Extract the [X, Y] coordinate from the center of the cell holding the provided text.  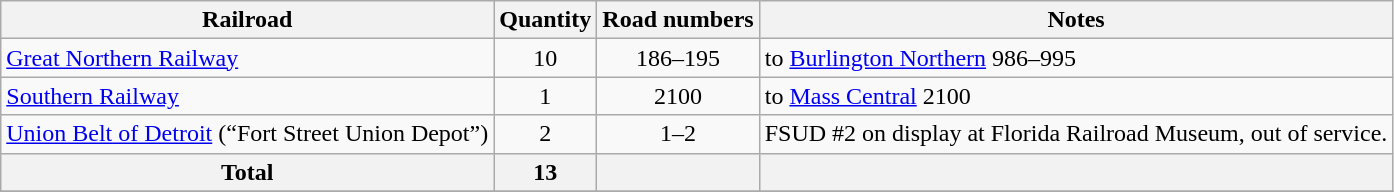
2 [546, 134]
Southern Railway [248, 96]
1 [546, 96]
to Burlington Northern 986–995 [1076, 58]
Union Belt of Detroit (“Fort Street Union Depot”) [248, 134]
186–195 [678, 58]
13 [546, 172]
Quantity [546, 20]
to Mass Central 2100 [1076, 96]
Total [248, 172]
10 [546, 58]
Road numbers [678, 20]
2100 [678, 96]
1–2 [678, 134]
Notes [1076, 20]
Great Northern Railway [248, 58]
Railroad [248, 20]
FSUD #2 on display at Florida Railroad Museum, out of service. [1076, 134]
